From the cell containing the given text, extract its center point as [x, y] coordinate. 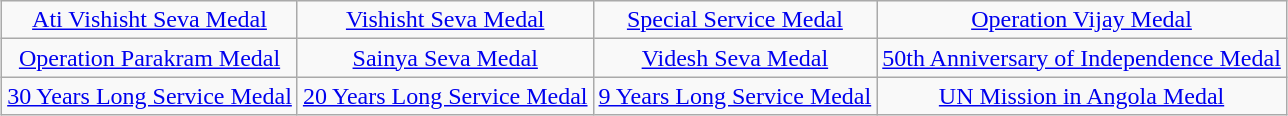
Special Service Medal [735, 20]
UN Mission in Angola Medal [1082, 96]
Sainya Seva Medal [445, 58]
9 Years Long Service Medal [735, 96]
Operation Vijay Medal [1082, 20]
20 Years Long Service Medal [445, 96]
30 Years Long Service Medal [150, 96]
Ati Vishisht Seva Medal [150, 20]
50th Anniversary of Independence Medal [1082, 58]
Vishisht Seva Medal [445, 20]
Operation Parakram Medal [150, 58]
Videsh Seva Medal [735, 58]
